Scan for the cell matching the given text and deliver its (X, Y) coordinate at center. 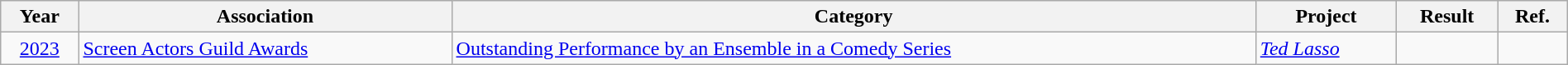
Ref. (1533, 17)
Category (853, 17)
Year (40, 17)
2023 (40, 48)
Outstanding Performance by an Ensemble in a Comedy Series (853, 48)
Association (265, 17)
Ted Lasso (1326, 48)
Screen Actors Guild Awards (265, 48)
Result (1447, 17)
Project (1326, 17)
